Find where the given text appears and provide that cell's center as [x, y] coordinate. 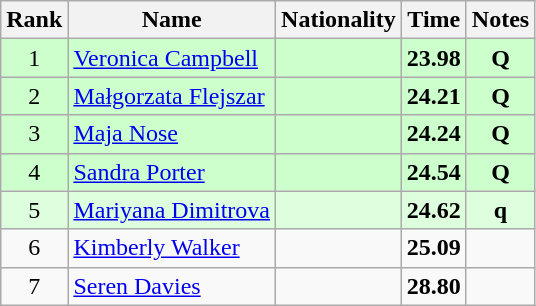
q [500, 210]
23.98 [434, 58]
7 [34, 286]
Sandra Porter [172, 172]
24.62 [434, 210]
Mariyana Dimitrova [172, 210]
Seren Davies [172, 286]
28.80 [434, 286]
Rank [34, 20]
Time [434, 20]
Nationality [339, 20]
Maja Nose [172, 134]
6 [34, 248]
24.54 [434, 172]
2 [34, 96]
Kimberly Walker [172, 248]
25.09 [434, 248]
Name [172, 20]
4 [34, 172]
Notes [500, 20]
24.21 [434, 96]
Veronica Campbell [172, 58]
Małgorzata Flejszar [172, 96]
1 [34, 58]
5 [34, 210]
24.24 [434, 134]
3 [34, 134]
